Output the [X, Y] coordinate of the center of the cell containing the given text.  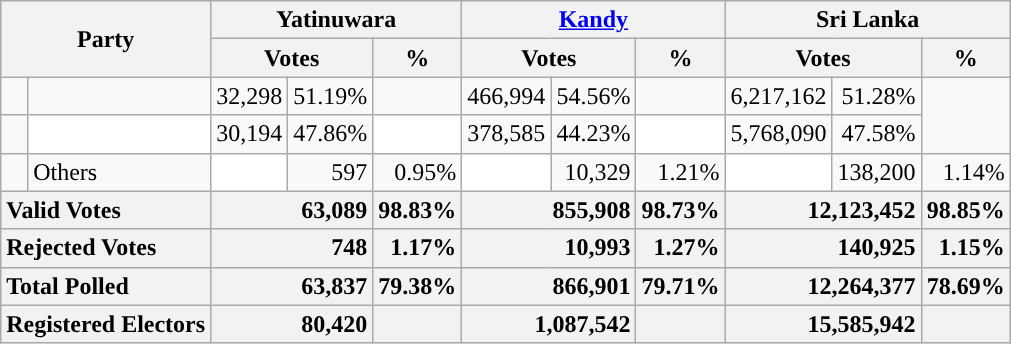
Registered Electors [106, 324]
6,217,162 [778, 96]
1.21% [680, 172]
866,901 [549, 286]
378,585 [506, 134]
Rejected Votes [106, 248]
10,329 [594, 172]
47.58% [876, 134]
54.56% [594, 96]
1.17% [418, 248]
597 [330, 172]
5,768,090 [778, 134]
748 [292, 248]
0.95% [418, 172]
10,993 [549, 248]
47.86% [330, 134]
1.14% [966, 172]
80,420 [292, 324]
98.85% [966, 210]
Party [106, 39]
12,123,452 [823, 210]
12,264,377 [823, 286]
63,837 [292, 286]
79.38% [418, 286]
63,089 [292, 210]
1,087,542 [549, 324]
Valid Votes [106, 210]
30,194 [250, 134]
Yatinuwara [336, 20]
140,925 [823, 248]
Kandy [594, 20]
79.71% [680, 286]
855,908 [549, 210]
51.19% [330, 96]
Sri Lanka [868, 20]
Others [120, 172]
138,200 [876, 172]
98.83% [418, 210]
32,298 [250, 96]
466,994 [506, 96]
78.69% [966, 286]
1.27% [680, 248]
1.15% [966, 248]
98.73% [680, 210]
Total Polled [106, 286]
15,585,942 [823, 324]
51.28% [876, 96]
44.23% [594, 134]
